Detect which cell encompasses the target text, then output its [x, y] center coordinate. 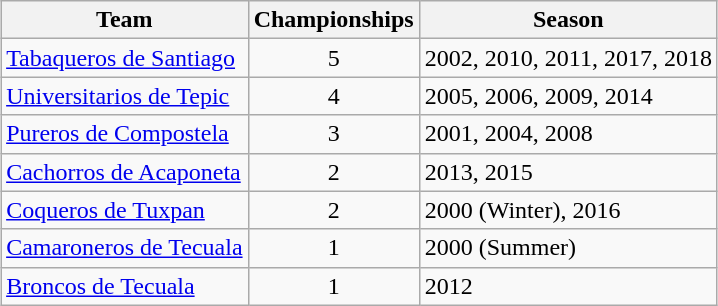
Broncos de Tecuala [125, 286]
Coqueros de Tuxpan [125, 210]
Championships [334, 20]
5 [334, 58]
2001, 2004, 2008 [568, 134]
2013, 2015 [568, 172]
Team [125, 20]
4 [334, 96]
Universitarios de Tepic [125, 96]
Cachorros de Acaponeta [125, 172]
Camaroneros de Tecuala [125, 248]
2000 (Summer) [568, 248]
2002, 2010, 2011, 2017, 2018 [568, 58]
2012 [568, 286]
2005, 2006, 2009, 2014 [568, 96]
3 [334, 134]
Pureros de Compostela [125, 134]
Tabaqueros de Santiago [125, 58]
Season [568, 20]
2000 (Winter), 2016 [568, 210]
